From the cell containing the given text, extract its center point as (X, Y) coordinate. 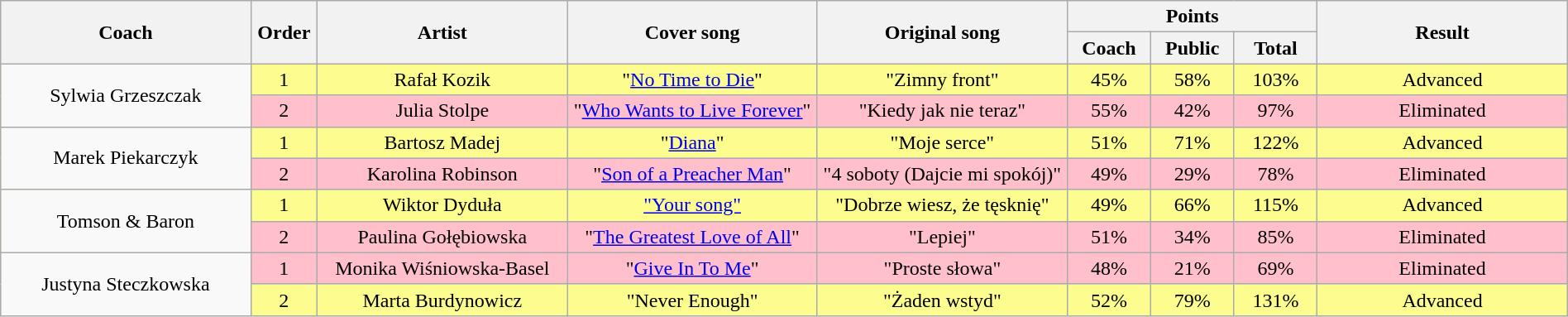
131% (1275, 300)
Cover song (692, 32)
29% (1193, 174)
Total (1275, 48)
"Żaden wstyd" (942, 300)
Justyna Steczkowska (126, 284)
85% (1275, 237)
97% (1275, 111)
71% (1193, 142)
"Kiedy jak nie teraz" (942, 111)
"4 soboty (Dajcie mi spokój)" (942, 174)
Tomson & Baron (126, 221)
Rafał Kozik (442, 79)
Sylwia Grzeszczak (126, 95)
Original song (942, 32)
Artist (442, 32)
78% (1275, 174)
"The Greatest Love of All" (692, 237)
21% (1193, 268)
45% (1110, 79)
Julia Stolpe (442, 111)
Points (1193, 17)
42% (1193, 111)
Wiktor Dyduła (442, 205)
"Give In To Me" (692, 268)
Paulina Gołębiowska (442, 237)
"Son of a Preacher Man" (692, 174)
Bartosz Madej (442, 142)
"Proste słowa" (942, 268)
58% (1193, 79)
Marek Piekarczyk (126, 158)
Marta Burdynowicz (442, 300)
122% (1275, 142)
"Your song" (692, 205)
Public (1193, 48)
Result (1442, 32)
"No Time to Die" (692, 79)
"Moje serce" (942, 142)
55% (1110, 111)
Order (284, 32)
"Who Wants to Live Forever" (692, 111)
48% (1110, 268)
"Zimny front" (942, 79)
66% (1193, 205)
115% (1275, 205)
"Dobrze wiesz, że tęsknię" (942, 205)
79% (1193, 300)
34% (1193, 237)
"Diana" (692, 142)
"Lepiej" (942, 237)
103% (1275, 79)
Karolina Robinson (442, 174)
"Never Enough" (692, 300)
Monika Wiśniowska-Basel (442, 268)
52% (1110, 300)
69% (1275, 268)
